Return the [X, Y] coordinate for the center point of the cell that contains the specified text.  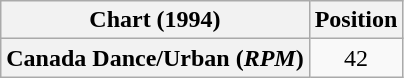
42 [356, 58]
Position [356, 20]
Chart (1994) [155, 20]
Canada Dance/Urban (RPM) [155, 58]
